Return the [X, Y] coordinate for the center point of the cell that contains the specified text.  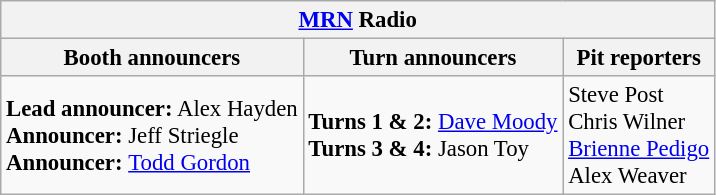
Booth announcers [152, 58]
Lead announcer: Alex HaydenAnnouncer: Jeff StriegleAnnouncer: Todd Gordon [152, 136]
Turns 1 & 2: Dave MoodyTurns 3 & 4: Jason Toy [433, 136]
Pit reporters [639, 58]
Turn announcers [433, 58]
Steve PostChris WilnerBrienne PedigoAlex Weaver [639, 136]
MRN Radio [358, 20]
